Find where the given text appears and provide that cell's center as (x, y) coordinate. 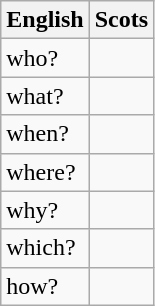
which? (45, 248)
what? (45, 96)
when? (45, 134)
how? (45, 286)
who? (45, 58)
why? (45, 210)
English (45, 20)
where? (45, 172)
Scots (121, 20)
